Identify which cell holds the provided text, then report its (X, Y) central coordinate. 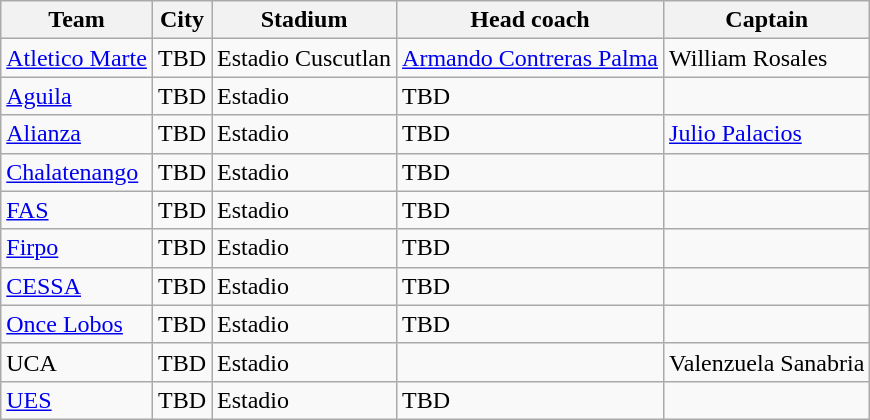
Head coach (530, 20)
Aguila (77, 96)
Atletico Marte (77, 58)
FAS (77, 210)
UCA (77, 362)
Firpo (77, 248)
Valenzuela Sanabria (767, 362)
Armando Contreras Palma (530, 58)
UES (77, 400)
William Rosales (767, 58)
Once Lobos (77, 324)
CESSA (77, 286)
Team (77, 20)
Captain (767, 20)
Estadio Cuscutlan (304, 58)
Stadium (304, 20)
Julio Palacios (767, 134)
Alianza (77, 134)
Chalatenango (77, 172)
City (182, 20)
